Extract the [x, y] coordinate from the center of the cell holding the provided text.  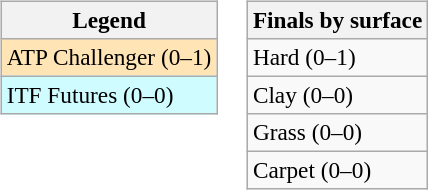
ATP Challenger (0–1) [108, 57]
Clay (0–0) [337, 95]
Grass (0–0) [337, 133]
Legend [108, 20]
ITF Futures (0–0) [108, 95]
Finals by surface [337, 20]
Carpet (0–0) [337, 171]
Hard (0–1) [337, 57]
